Return [x, y] of the center of cell containing provided text 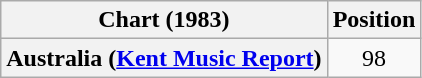
Australia (Kent Music Report) [164, 58]
Chart (1983) [164, 20]
Position [374, 20]
98 [374, 58]
